Identify which cell holds the provided text, then report its (X, Y) central coordinate. 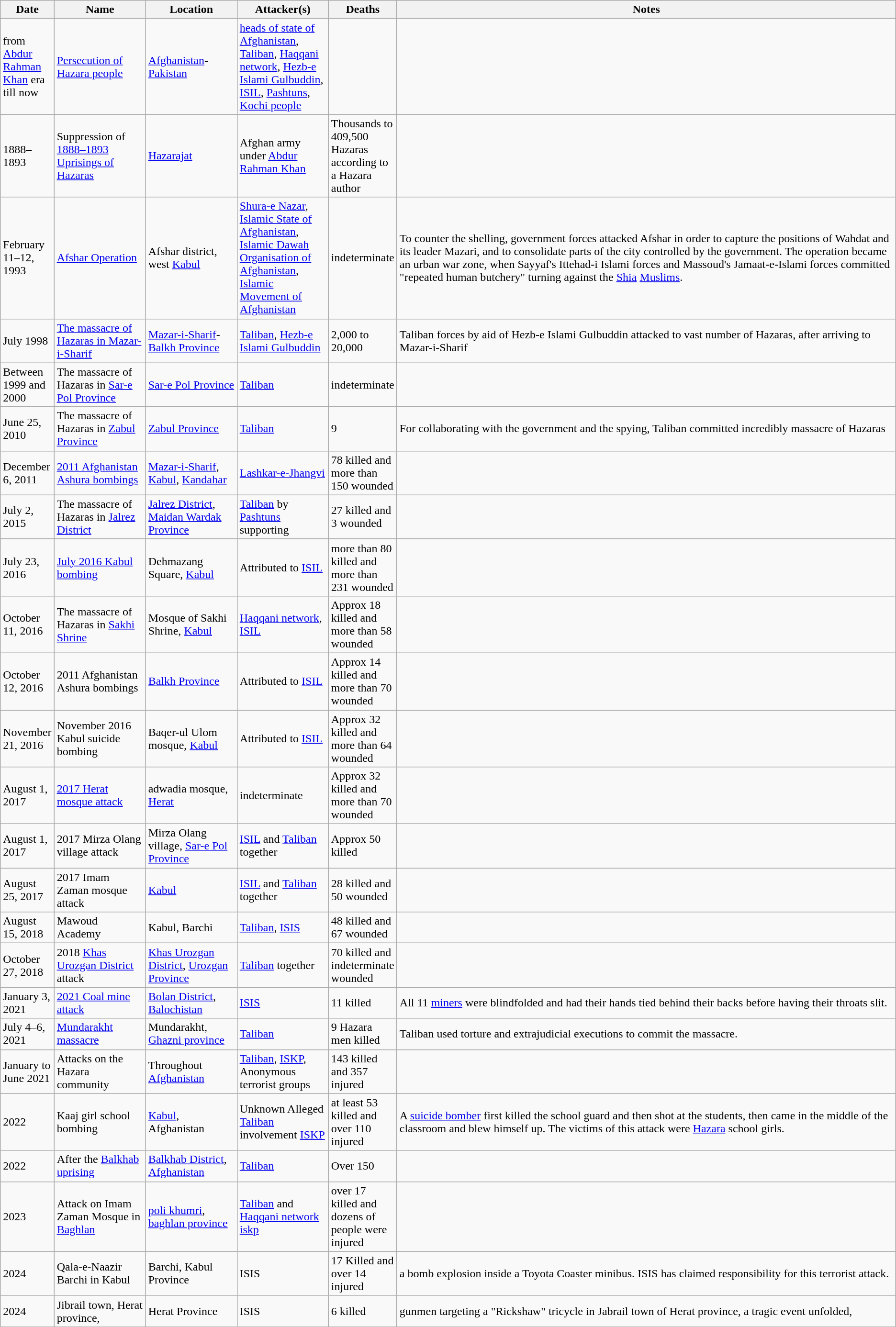
The massacre of Hazaras in Zabul Province (100, 429)
Thousands to409,500 Hazaras according to a Hazara author (363, 156)
9 Hazara men killed (363, 1034)
All 11 miners were blindfolded and had their hands tied behind their backs before having their throats slit. (646, 1003)
more than 80 killed and more than 231 wounded (363, 568)
Over 150 (363, 1166)
2023 (27, 1216)
Taliban by Pashtuns supporting (282, 517)
70 killed and indeterminate wounded (363, 965)
Kabul, Barchi (191, 927)
from Abdur Rahman Khan era till now (27, 67)
For collaborating with the government and the spying, Taliban committed incredibly massacre of Hazaras (646, 429)
Deaths (363, 10)
Mosque of Sakhi Shrine, Kabul (191, 624)
Hazarajat (191, 156)
Mawoud Academy (100, 927)
Baqer-ul Ulom mosque, Kabul (191, 739)
Between 1999 and 2000 (27, 385)
gunmen targeting a "Rickshaw" tricycle in Jabrail town of Herat province, a tragic event unfolded, (646, 1311)
1888–1893 (27, 156)
2018 Khas Urozgan District attack (100, 965)
78 killed and more than 150 wounded (363, 473)
August 25, 2017 (27, 890)
Kaaj girl school bombing (100, 1122)
Taliban together (282, 965)
Afghanistan-Pakistan (191, 67)
Kabul, Afghanistan (191, 1122)
Attacks on the Hazara community (100, 1071)
6 killed (363, 1311)
Jalrez District, Maidan Wardak Province (191, 517)
Balkhab District, Afghanistan (191, 1166)
October 27, 2018 (27, 965)
2017 Herat mosque attack (100, 795)
Throughout Afghanistan (191, 1071)
Afshar Operation (100, 258)
Taliban and Haqqani network iskp (282, 1216)
28 killed and 50 wounded (363, 890)
9 (363, 429)
27 killed and 3 wounded (363, 517)
November 21, 2016 (27, 739)
Location (191, 10)
heads of state of Afghanistan, Taliban, Haqqani network, Hezb-e Islami Gulbuddin, ISIL, Pashtuns, Kochi people (282, 67)
Kabul (191, 890)
Approx 32 killed and more than 64 wounded (363, 739)
Lashkar-e-Jhangvi (282, 473)
Khas Urozgan District, Urozgan Province (191, 965)
Attack on Imam Zaman Mosque in Baghlan (100, 1216)
Barchi, Kabul Province (191, 1273)
Attacker(s) (282, 10)
Unknown Alleged Taliban involvement ISKP (282, 1122)
Shura-e Nazar, Islamic State of Afghanistan, Islamic Dawah Organisation of Afghanistan, Islamic Movement of Afghanistan (282, 258)
Date (27, 10)
Mundarakht, Ghazni province (191, 1034)
Afshar district, west Kabul (191, 258)
Approx 14 killed and more than 70 wounded (363, 681)
Mazar-i-Sharif-Balkh Province (191, 341)
Approx 50 killed (363, 846)
Zabul Province (191, 429)
Balkh Province (191, 681)
The massacre of Hazaras in Jalrez District (100, 517)
at least 53 killed and over 110 injured (363, 1122)
July 1998 (27, 341)
2,000 to 20,000 (363, 341)
Name (100, 10)
January to June 2021 (27, 1071)
over 17 killed and dozens of people were injured (363, 1216)
Approx 18 killed and more than 58 wounded (363, 624)
The massacre of Hazaras in Mazar-i-Sharif (100, 341)
Persecution of Hazara people (100, 67)
October 11, 2016 (27, 624)
Herat Province (191, 1311)
Jibrail town, Herat province, (100, 1311)
143 killed and 357 injured (363, 1071)
February 11–12, 1993 (27, 258)
June 25, 2010 (27, 429)
August 15, 2018 (27, 927)
July 2016 Kabul bombing (100, 568)
Notes (646, 10)
The massacre of Hazaras in Sakhi Shrine (100, 624)
July 2, 2015 (27, 517)
Mundarakht massacre (100, 1034)
January 3, 2021 (27, 1003)
The massacre of Hazaras in Sar-e Pol Province (100, 385)
Mazar-i-Sharif, Kabul, Kandahar (191, 473)
July 23, 2016 (27, 568)
2021 Coal mine attack (100, 1003)
July 4–6, 2021 (27, 1034)
November 2016 Kabul suicide bombing (100, 739)
Mirza Olang village, Sar-e Pol Province (191, 846)
Taliban forces by aid of Hezb-e Islami Gulbuddin attacked to vast number of Hazaras, after arriving to Mazar-i-Sharif (646, 341)
Taliban, ISIS (282, 927)
2017 Mirza Olang village attack (100, 846)
2017 Imam Zaman mosque attack (100, 890)
After the Balkhab uprising (100, 1166)
adwadia mosque, Herat (191, 795)
48 killed and 67 wounded (363, 927)
Afghan army under Abdur Rahman Khan (282, 156)
17 Killed and over 14 injured (363, 1273)
December 6, 2011 (27, 473)
October 12, 2016 (27, 681)
Haqqani network, ISIL (282, 624)
11 killed (363, 1003)
poli khumri, baghlan province (191, 1216)
Suppression of 1888–1893 Uprisings of Hazaras (100, 156)
Qala-e-Naazir Barchi in Kabul (100, 1273)
Approx 32 killed and more than 70 wounded (363, 795)
Sar-e Pol Province (191, 385)
Bolan District, Balochistan (191, 1003)
Dehmazang Square, Kabul (191, 568)
Taliban used torture and extrajudicial executions to commit the massacre. (646, 1034)
a bomb explosion inside a Toyota Coaster minibus. ISIS has claimed responsibility for this terrorist attack. (646, 1273)
Taliban, ISKP, Anonymous terrorist groups (282, 1071)
Taliban, Hezb-e Islami Gulbuddin (282, 341)
